Search for the cell housing the specified text and yield its (X, Y) center coordinate. 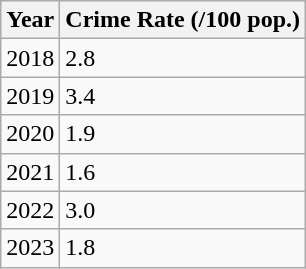
Crime Rate (/100 pop.) (183, 20)
Year (30, 20)
2.8 (183, 58)
1.9 (183, 134)
1.6 (183, 172)
2021 (30, 172)
3.0 (183, 210)
1.8 (183, 248)
2020 (30, 134)
2019 (30, 96)
2018 (30, 58)
2023 (30, 248)
2022 (30, 210)
3.4 (183, 96)
